Pinpoint the cell where the given text exists, returning its (x, y) midpoint coordinate. 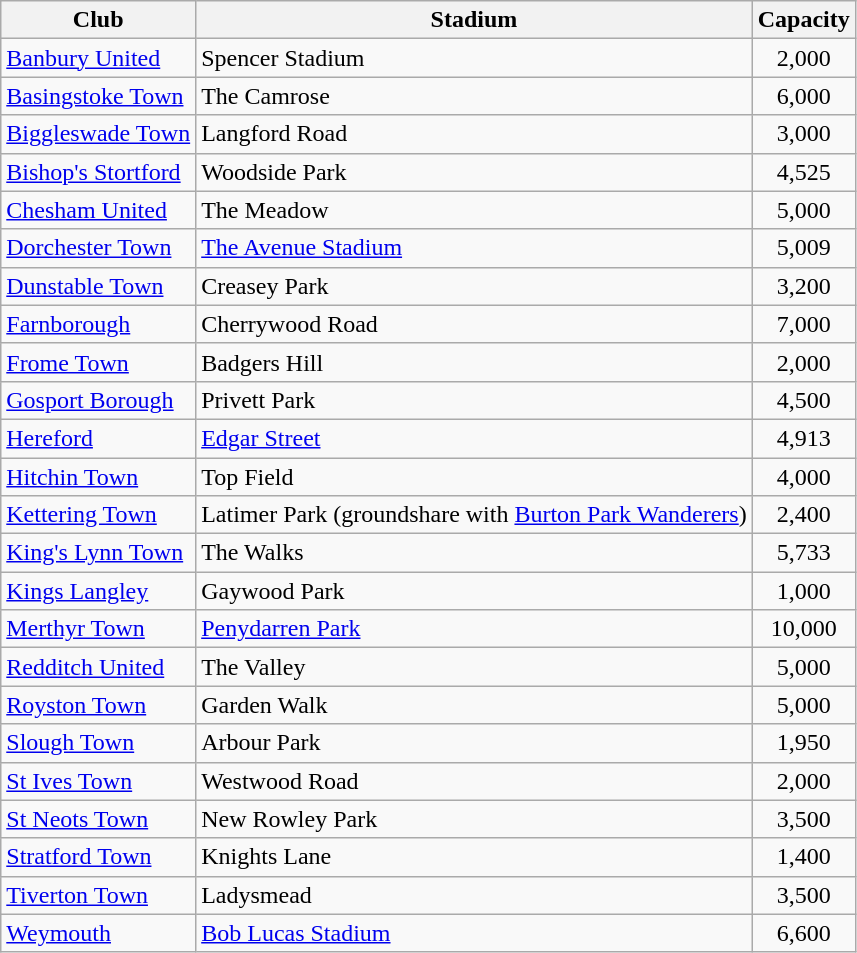
Edgar Street (474, 438)
Redditch United (98, 667)
Hitchin Town (98, 477)
King's Lynn Town (98, 553)
5,009 (804, 248)
Farnborough (98, 324)
Spencer Stadium (474, 58)
The Walks (474, 553)
The Camrose (474, 96)
Top Field (474, 477)
Dorchester Town (98, 248)
Weymouth (98, 933)
Slough Town (98, 743)
Westwood Road (474, 781)
The Meadow (474, 210)
Club (98, 20)
Arbour Park (474, 743)
1,000 (804, 591)
4,500 (804, 400)
Hereford (98, 438)
Frome Town (98, 362)
Gosport Borough (98, 400)
New Rowley Park (474, 819)
Merthyr Town (98, 629)
Knights Lane (474, 857)
2,400 (804, 515)
Chesham United (98, 210)
Bob Lucas Stadium (474, 933)
Biggleswade Town (98, 134)
Cherrywood Road (474, 324)
3,000 (804, 134)
Garden Walk (474, 705)
3,200 (804, 286)
Penydarren Park (474, 629)
4,000 (804, 477)
4,525 (804, 172)
Royston Town (98, 705)
Ladysmead (474, 895)
6,000 (804, 96)
Bishop's Stortford (98, 172)
4,913 (804, 438)
Capacity (804, 20)
Stadium (474, 20)
Kings Langley (98, 591)
Stratford Town (98, 857)
Tiverton Town (98, 895)
The Avenue Stadium (474, 248)
7,000 (804, 324)
6,600 (804, 933)
5,733 (804, 553)
Gaywood Park (474, 591)
1,950 (804, 743)
Dunstable Town (98, 286)
Basingstoke Town (98, 96)
10,000 (804, 629)
Creasey Park (474, 286)
Banbury United (98, 58)
St Neots Town (98, 819)
Badgers Hill (474, 362)
St Ives Town (98, 781)
Kettering Town (98, 515)
1,400 (804, 857)
The Valley (474, 667)
Privett Park (474, 400)
Woodside Park (474, 172)
Langford Road (474, 134)
Latimer Park (groundshare with Burton Park Wanderers) (474, 515)
